Extract the (X, Y) coordinate from the center of the cell holding the provided text.  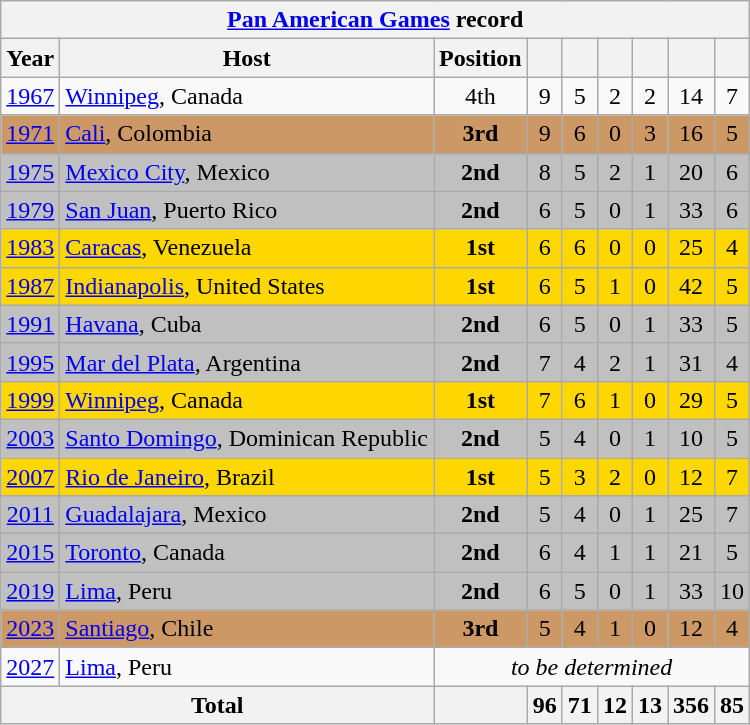
13 (650, 705)
2027 (30, 667)
96 (544, 705)
to be determined (592, 667)
Total (218, 705)
2023 (30, 629)
356 (692, 705)
1987 (30, 286)
Mar del Plata, Argentina (247, 362)
42 (692, 286)
Indianapolis, United States (247, 286)
71 (580, 705)
20 (692, 172)
1991 (30, 324)
85 (732, 705)
Havana, Cuba (247, 324)
29 (692, 400)
2003 (30, 438)
1975 (30, 172)
Mexico City, Mexico (247, 172)
1983 (30, 248)
1999 (30, 400)
2019 (30, 591)
8 (544, 172)
14 (692, 96)
Caracas, Venezuela (247, 248)
2011 (30, 515)
1967 (30, 96)
Rio de Janeiro, Brazil (247, 477)
Toronto, Canada (247, 553)
Cali, Colombia (247, 134)
Host (247, 58)
1995 (30, 362)
Pan American Games record (376, 20)
San Juan, Puerto Rico (247, 210)
2007 (30, 477)
16 (692, 134)
1971 (30, 134)
1979 (30, 210)
21 (692, 553)
31 (692, 362)
Guadalajara, Mexico (247, 515)
Position (481, 58)
Santo Domingo, Dominican Republic (247, 438)
2015 (30, 553)
4th (481, 96)
Year (30, 58)
Santiago, Chile (247, 629)
